Identify which cell holds the provided text, then report its (X, Y) central coordinate. 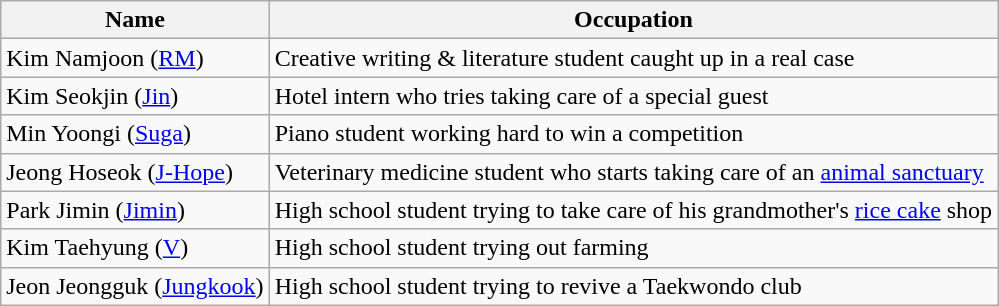
Kim Seokjin (Jin) (135, 96)
Veterinary medicine student who starts taking care of an animal sanctuary (634, 172)
High school student trying to revive a Taekwondo club (634, 286)
Hotel intern who tries taking care of a special guest (634, 96)
Jeong Hoseok (J-Hope) (135, 172)
Creative writing & literature student caught up in a real case (634, 58)
Park Jimin (Jimin) (135, 210)
Piano student working hard to win a competition (634, 134)
Occupation (634, 20)
Name (135, 20)
Min Yoongi (Suga) (135, 134)
Kim Taehyung (V) (135, 248)
High school student trying to take care of his grandmother's rice cake shop (634, 210)
Jeon Jeongguk (Jungkook) (135, 286)
Kim Namjoon (RM) (135, 58)
High school student trying out farming (634, 248)
